Locate the cell with the specified text and output its [x, y] center coordinate. 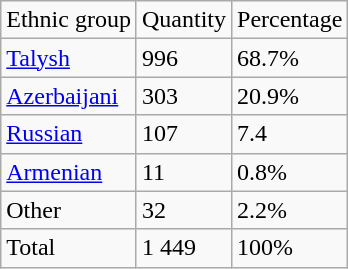
20.9% [290, 96]
107 [184, 134]
2.2% [290, 210]
Azerbaijani [69, 96]
996 [184, 58]
Talysh [69, 58]
0.8% [290, 172]
7.4 [290, 134]
68.7% [290, 58]
Total [69, 248]
303 [184, 96]
Other [69, 210]
1 449 [184, 248]
Ethnic group [69, 20]
11 [184, 172]
Quantity [184, 20]
Percentage [290, 20]
100% [290, 248]
Russian [69, 134]
32 [184, 210]
Armenian [69, 172]
